For the text-containing cell, return its midpoint in (X, Y) coordinate format. 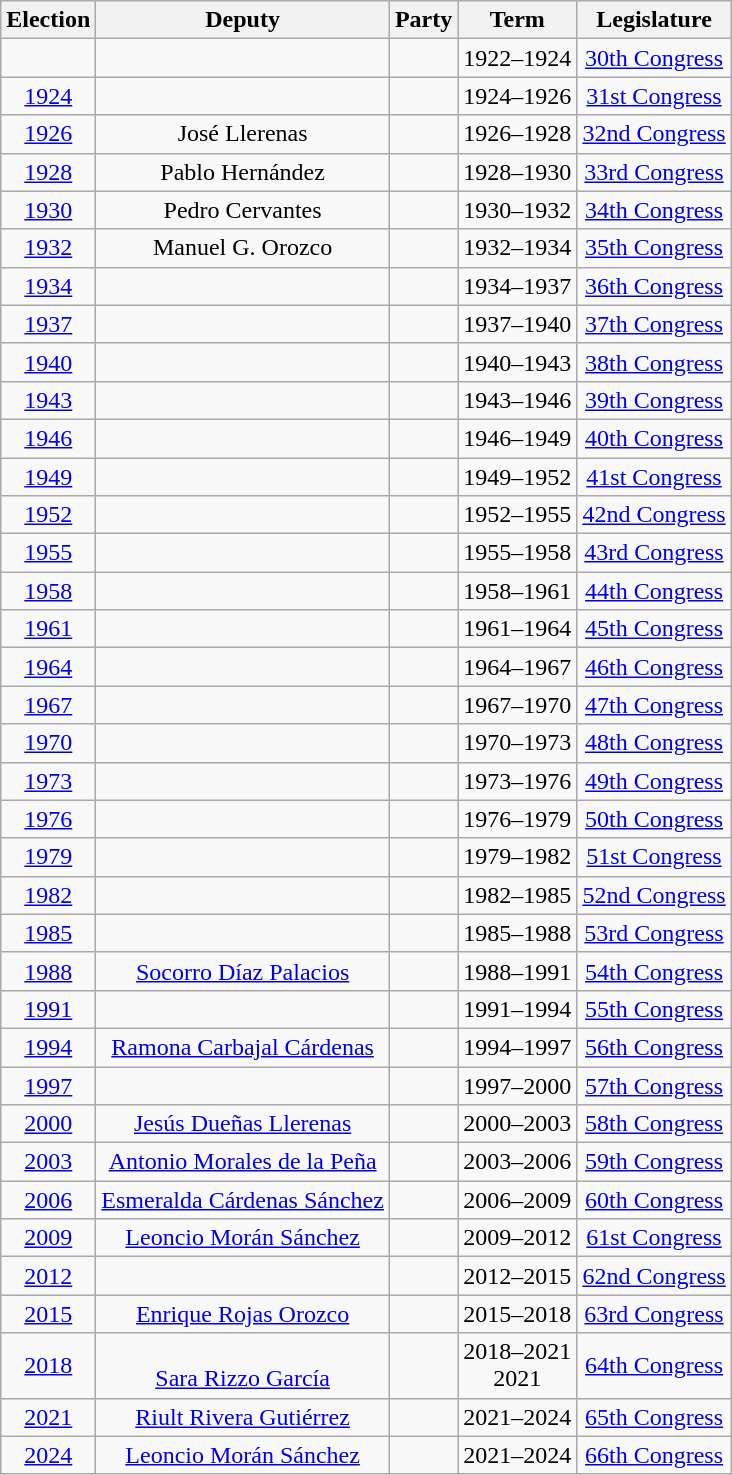
1997 (48, 1085)
32nd Congress (654, 134)
Socorro Díaz Palacios (243, 971)
56th Congress (654, 1047)
43rd Congress (654, 553)
Legislature (654, 20)
1952 (48, 515)
2015 (48, 1314)
Deputy (243, 20)
1928–1930 (518, 172)
Party (423, 20)
Term (518, 20)
1985–1988 (518, 933)
1964 (48, 667)
41st Congress (654, 477)
Jesús Dueñas Llerenas (243, 1124)
48th Congress (654, 743)
31st Congress (654, 96)
1926 (48, 134)
33rd Congress (654, 172)
66th Congress (654, 1455)
1930 (48, 210)
1937–1940 (518, 324)
2000 (48, 1124)
2024 (48, 1455)
57th Congress (654, 1085)
39th Congress (654, 400)
Pedro Cervantes (243, 210)
2006 (48, 1200)
2000–2003 (518, 1124)
2018–20212021 (518, 1366)
1928 (48, 172)
1967 (48, 705)
1932 (48, 248)
47th Congress (654, 705)
2009 (48, 1238)
1970–1973 (518, 743)
1979 (48, 857)
59th Congress (654, 1162)
1934–1937 (518, 286)
30th Congress (654, 58)
1940 (48, 362)
38th Congress (654, 362)
1955 (48, 553)
Pablo Hernández (243, 172)
Manuel G. Orozco (243, 248)
50th Congress (654, 819)
1940–1943 (518, 362)
Esmeralda Cárdenas Sánchez (243, 1200)
2012–2015 (518, 1276)
1952–1955 (518, 515)
1943–1946 (518, 400)
1949–1952 (518, 477)
1979–1982 (518, 857)
1955–1958 (518, 553)
42nd Congress (654, 515)
62nd Congress (654, 1276)
60th Congress (654, 1200)
45th Congress (654, 629)
37th Congress (654, 324)
1967–1970 (518, 705)
40th Congress (654, 438)
2021 (48, 1417)
65th Congress (654, 1417)
1988–1991 (518, 971)
1973 (48, 781)
1937 (48, 324)
1958 (48, 591)
34th Congress (654, 210)
61st Congress (654, 1238)
1922–1924 (518, 58)
2003–2006 (518, 1162)
1997–2000 (518, 1085)
54th Congress (654, 971)
1946–1949 (518, 438)
46th Congress (654, 667)
2018 (48, 1366)
1943 (48, 400)
Sara Rizzo García (243, 1366)
35th Congress (654, 248)
1991–1994 (518, 1009)
53rd Congress (654, 933)
1982 (48, 895)
1994–1997 (518, 1047)
63rd Congress (654, 1314)
55th Congress (654, 1009)
1991 (48, 1009)
1964–1967 (518, 667)
1961–1964 (518, 629)
1924–1926 (518, 96)
1949 (48, 477)
1961 (48, 629)
Election (48, 20)
2003 (48, 1162)
1924 (48, 96)
1988 (48, 971)
José Llerenas (243, 134)
1926–1928 (518, 134)
Riult Rivera Gutiérrez (243, 1417)
2006–2009 (518, 1200)
36th Congress (654, 286)
1985 (48, 933)
Ramona Carbajal Cárdenas (243, 1047)
Enrique Rojas Orozco (243, 1314)
1976 (48, 819)
1973–1976 (518, 781)
1994 (48, 1047)
Antonio Morales de la Peña (243, 1162)
44th Congress (654, 591)
2012 (48, 1276)
1958–1961 (518, 591)
1946 (48, 438)
2015–2018 (518, 1314)
52nd Congress (654, 895)
49th Congress (654, 781)
1976–1979 (518, 819)
1982–1985 (518, 895)
58th Congress (654, 1124)
1930–1932 (518, 210)
64th Congress (654, 1366)
1932–1934 (518, 248)
1970 (48, 743)
2009–2012 (518, 1238)
1934 (48, 286)
51st Congress (654, 857)
